Capture the cell that displays the provided text and extract its [x, y] central coordinate. 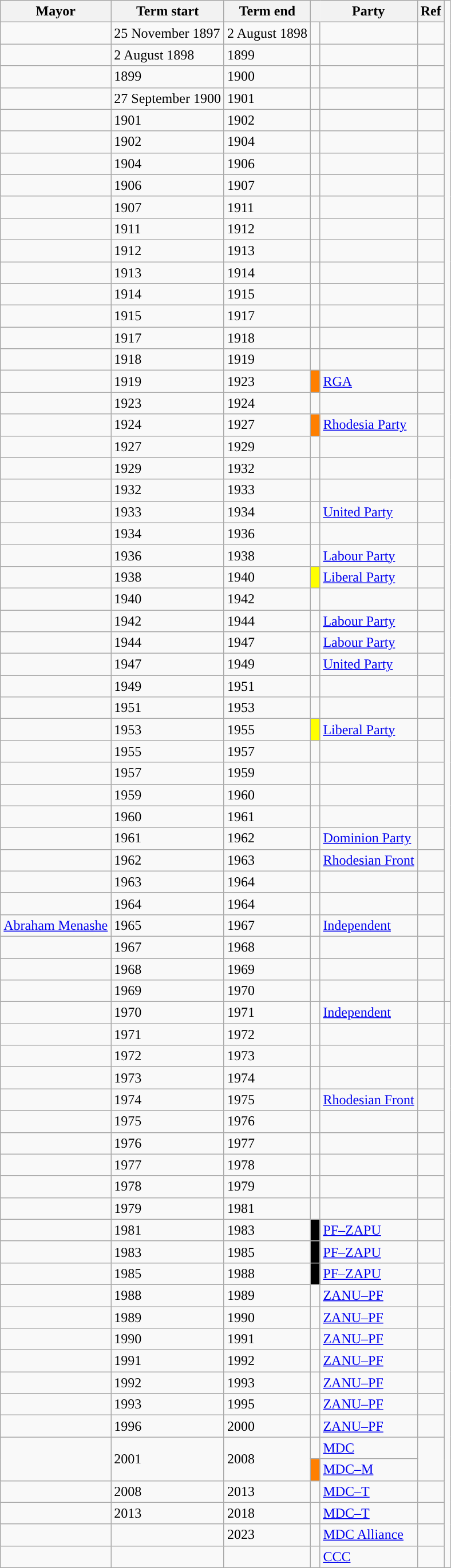
2018 [267, 1513]
2000 [267, 1426]
1996 [168, 1426]
Term end [267, 11]
1995 [267, 1404]
Ref [430, 11]
RGA [369, 381]
MDC Alliance [369, 1535]
27 September 1900 [168, 98]
Party [369, 11]
MDC–M [369, 1470]
Abraham Menashe [56, 925]
MDC [369, 1448]
25 November 1897 [168, 33]
1900 [267, 77]
1965 [168, 925]
Dominion Party [369, 838]
Mayor [56, 11]
Term start [168, 11]
2001 [168, 1459]
CCC [369, 1557]
2023 [267, 1535]
Rhodesia Party [369, 425]
